Pinpoint the cell where the given text exists, returning its [X, Y] midpoint coordinate. 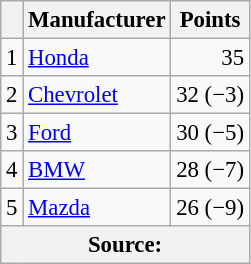
5 [12, 208]
Points [210, 20]
1 [12, 58]
Manufacturer [97, 20]
2 [12, 95]
Ford [97, 133]
Mazda [97, 208]
28 (−7) [210, 170]
3 [12, 133]
26 (−9) [210, 208]
32 (−3) [210, 95]
BMW [97, 170]
Chevrolet [97, 95]
Honda [97, 58]
35 [210, 58]
Source: [126, 245]
30 (−5) [210, 133]
4 [12, 170]
